Locate the cell with the specified text and output its (x, y) center coordinate. 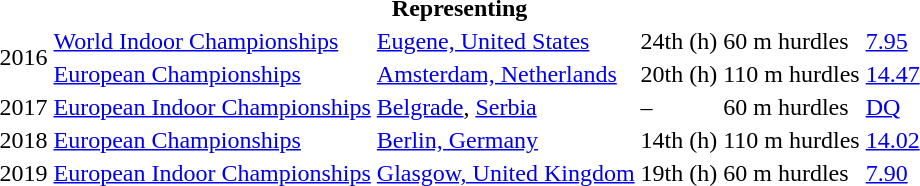
European Indoor Championships (212, 107)
World Indoor Championships (212, 41)
Amsterdam, Netherlands (506, 74)
24th (h) (679, 41)
14th (h) (679, 140)
20th (h) (679, 74)
Berlin, Germany (506, 140)
Eugene, United States (506, 41)
– (679, 107)
Belgrade, Serbia (506, 107)
